Identify which cell holds the provided text, then report its (X, Y) central coordinate. 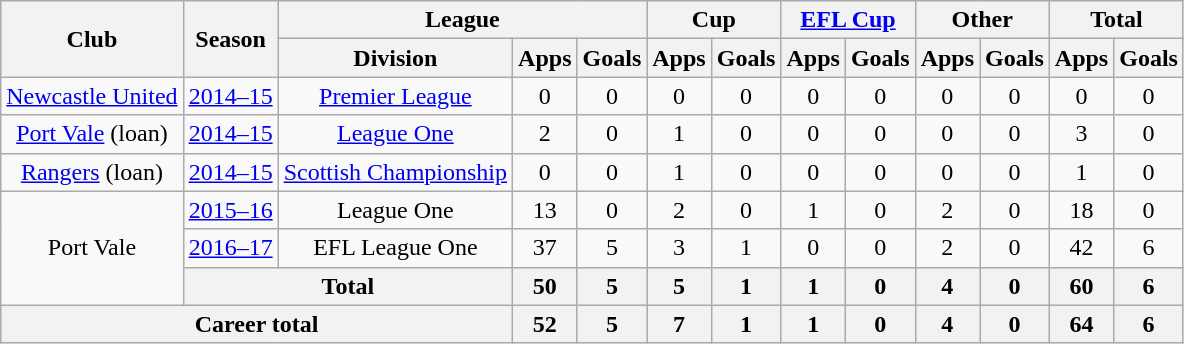
2015–16 (230, 210)
Port Vale (92, 248)
60 (1081, 286)
50 (545, 286)
42 (1081, 248)
League (462, 20)
EFL Cup (848, 20)
2016–17 (230, 248)
Rangers (loan) (92, 172)
Scottish Championship (395, 172)
Club (92, 39)
Other (982, 20)
Division (395, 58)
Premier League (395, 96)
52 (545, 324)
18 (1081, 210)
7 (679, 324)
Newcastle United (92, 96)
Port Vale (loan) (92, 134)
Career total (257, 324)
Season (230, 39)
64 (1081, 324)
EFL League One (395, 248)
Cup (714, 20)
13 (545, 210)
37 (545, 248)
